Find where the given text appears and provide that cell's center as [x, y] coordinate. 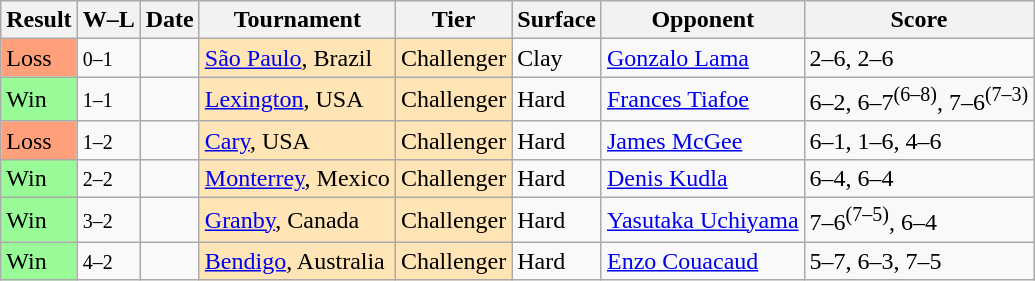
5–7, 6–3, 7–5 [919, 261]
Clay [557, 58]
3–2 [108, 220]
W–L [108, 20]
Score [919, 20]
Enzo Couacaud [702, 261]
2–6, 2–6 [919, 58]
1–1 [108, 100]
Granby, Canada [297, 220]
Result [39, 20]
Bendigo, Australia [297, 261]
6–4, 6–4 [919, 178]
São Paulo, Brazil [297, 58]
Opponent [702, 20]
6–1, 1–6, 4–6 [919, 140]
Cary, USA [297, 140]
Tier [453, 20]
Surface [557, 20]
0–1 [108, 58]
Lexington, USA [297, 100]
Monterrey, Mexico [297, 178]
4–2 [108, 261]
Gonzalo Lama [702, 58]
Yasutaka Uchiyama [702, 220]
Frances Tiafoe [702, 100]
Date [170, 20]
1–2 [108, 140]
James McGee [702, 140]
7–6(7–5), 6–4 [919, 220]
Denis Kudla [702, 178]
6–2, 6–7(6–8), 7–6(7–3) [919, 100]
Tournament [297, 20]
2–2 [108, 178]
